For the text-containing cell, return its midpoint in [x, y] coordinate format. 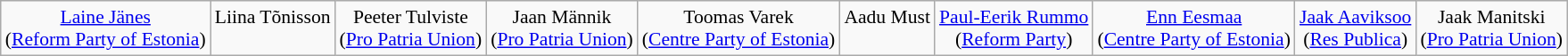
Jaak Aaviksoo(Res Publica) [1356, 28]
Jaak Manitski(Pro Patria Union) [1491, 28]
Paul-Eerik Rummo(Reform Party) [1013, 28]
Peeter Tulviste(Pro Patria Union) [411, 28]
Toomas Varek(Centre Party of Estonia) [739, 28]
Jaan Männik(Pro Patria Union) [562, 28]
Aadu Must [887, 28]
Laine Jänes(Reform Party of Estonia) [105, 28]
Enn Eesmaa(Centre Party of Estonia) [1193, 28]
Liina Tõnisson [273, 28]
